Extract the (X, Y) coordinate from the center of the cell holding the provided text.  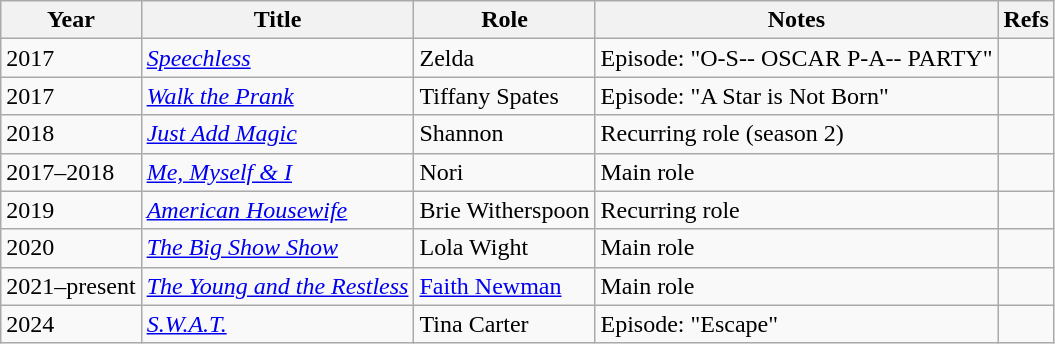
Title (278, 20)
Episode: "Escape" (796, 324)
Role (504, 20)
Episode: "O-S-- OSCAR P-A-- PARTY" (796, 58)
Lola Wight (504, 248)
2017–2018 (71, 172)
2021–present (71, 286)
The Big Show Show (278, 248)
The Young and the Restless (278, 286)
Walk the Prank (278, 96)
Year (71, 20)
2024 (71, 324)
Just Add Magic (278, 134)
Speechless (278, 58)
Brie Witherspoon (504, 210)
Faith Newman (504, 286)
Shannon (504, 134)
S.W.A.T. (278, 324)
Recurring role (season 2) (796, 134)
Tiffany Spates (504, 96)
Refs (1026, 20)
Notes (796, 20)
Tina Carter (504, 324)
2018 (71, 134)
2019 (71, 210)
2020 (71, 248)
American Housewife (278, 210)
Nori (504, 172)
Zelda (504, 58)
Me, Myself & I (278, 172)
Episode: "A Star is Not Born" (796, 96)
Recurring role (796, 210)
